Identify which cell holds the provided text, then report its [X, Y] central coordinate. 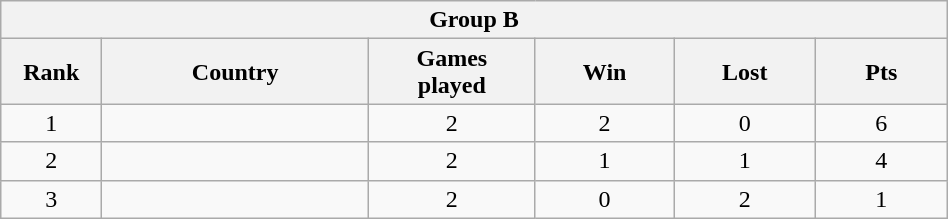
Group B [474, 20]
Rank [52, 72]
Lost [744, 72]
3 [52, 199]
6 [881, 123]
Games played [452, 72]
Win [604, 72]
Country [236, 72]
Pts [881, 72]
4 [881, 161]
